Locate the cell with the specified text and output its (x, y) center coordinate. 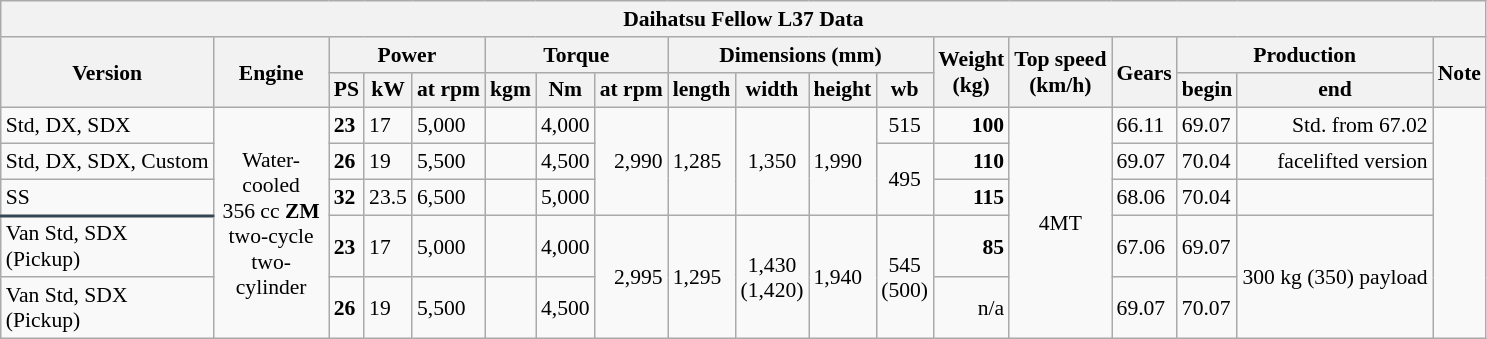
Dimensions (mm) (800, 55)
100 (971, 126)
Std, DX, SDX, Custom (108, 162)
1,940 (842, 278)
1,990 (842, 162)
n/a (971, 308)
32 (346, 197)
width (772, 90)
70.07 (1208, 308)
1,295 (702, 278)
Engine (272, 72)
2,990 (632, 162)
SS (108, 197)
23.5 (388, 197)
Torque (576, 55)
66.11 (1144, 126)
6,500 (448, 197)
Gears (1144, 72)
110 (971, 162)
545 (500) (904, 278)
300 kg (350) payload (1334, 278)
Daihatsu Fellow L37 Data (744, 19)
Version (108, 72)
1,285 (702, 162)
67.06 (1144, 247)
Weight (kg) (971, 72)
PS (346, 90)
115 (971, 197)
Std. from 67.02 (1334, 126)
kgm (510, 90)
Production (1305, 55)
2,995 (632, 278)
wb (904, 90)
68.06 (1144, 197)
kW (388, 90)
Std, DX, SDX (108, 126)
begin (1208, 90)
1,350 (772, 162)
end (1334, 90)
Nm (566, 90)
515 (904, 126)
length (702, 90)
1,430 (1,420) (772, 278)
Water-cooled 356 cc ZM two-cycle two-cylinder (272, 224)
4MT (1060, 224)
85 (971, 247)
facelifted version (1334, 162)
495 (904, 180)
Note (1460, 72)
height (842, 90)
Power (407, 55)
Top speed (km/h) (1060, 72)
